For the text-containing cell, return its midpoint in [X, Y] coordinate format. 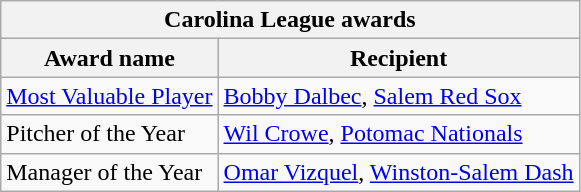
Wil Crowe, Potomac Nationals [398, 134]
Recipient [398, 58]
Pitcher of the Year [110, 134]
Omar Vizquel, Winston-Salem Dash [398, 172]
Most Valuable Player [110, 96]
Bobby Dalbec, Salem Red Sox [398, 96]
Carolina League awards [290, 20]
Award name [110, 58]
Manager of the Year [110, 172]
